For the text-containing cell, return its midpoint in [x, y] coordinate format. 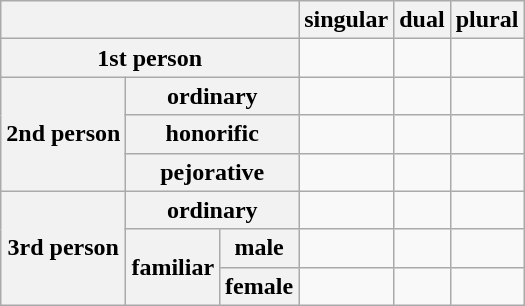
male [260, 248]
female [260, 286]
dual [422, 20]
plural [487, 20]
1st person [150, 58]
2nd person [64, 134]
singular [346, 20]
honorific [212, 134]
pejorative [212, 172]
familiar [173, 267]
3rd person [64, 248]
